Provide the (x, y) coordinate of the cell's center where the given text is located.  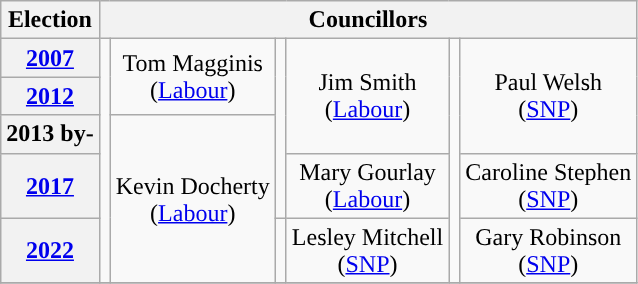
Jim Smith(Labour) (367, 96)
Caroline Stephen(SNP) (548, 186)
2022 (50, 250)
Councillors (368, 20)
2017 (50, 186)
Gary Robinson(SNP) (548, 250)
Tom Magginis(Labour) (192, 77)
2007 (50, 58)
Election (50, 20)
Mary Gourlay(Labour) (367, 186)
Paul Welsh(SNP) (548, 96)
2013 by- (50, 134)
2012 (50, 96)
Kevin Docherty(Labour) (192, 199)
Lesley Mitchell(SNP) (367, 250)
